Return the [X, Y] coordinate for the center point of the cell that contains the specified text.  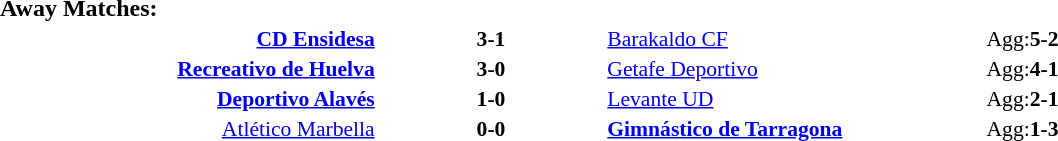
Getafe Deportivo [795, 68]
3-0 [492, 68]
3-1 [492, 38]
Barakaldo CF [795, 38]
Levante UD [795, 98]
1-0 [492, 98]
